Output the [x, y] coordinate of the center of the cell containing the given text.  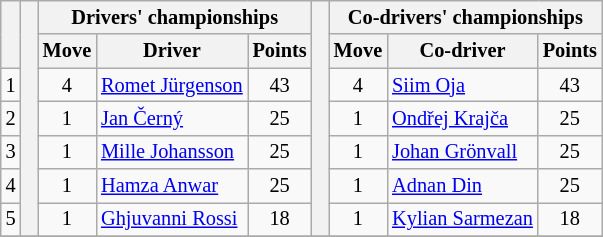
Co-driver [462, 51]
Siim Oja [462, 85]
Mille Johansson [172, 152]
Ghjuvanni Rossi [172, 219]
2 [11, 118]
5 [11, 219]
Drivers' championships [175, 17]
Hamza Anwar [172, 186]
Jan Černý [172, 118]
Romet Jürgenson [172, 85]
3 [11, 152]
Ondřej Krajča [462, 118]
Kylian Sarmezan [462, 219]
Driver [172, 51]
Co-drivers' championships [466, 17]
Adnan Din [462, 186]
Johan Grönvall [462, 152]
